From the cell containing the given text, extract its center point as (x, y) coordinate. 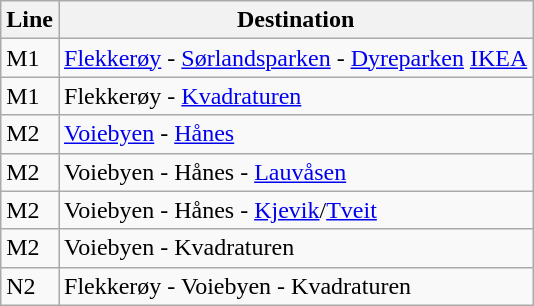
Voiebyen - Kvadraturen (295, 248)
Flekkerøy - Kvadraturen (295, 96)
Flekkerøy - Voiebyen - Kvadraturen (295, 286)
Voiebyen - Hånes (295, 134)
Voiebyen - Hånes - Kjevik/Tveit (295, 210)
Line (30, 20)
Flekkerøy - Sørlandsparken - Dyreparken IKEA (295, 58)
N2 (30, 286)
Voiebyen - Hånes - Lauvåsen (295, 172)
Destination (295, 20)
